Capture the cell that displays the provided text and extract its [X, Y] central coordinate. 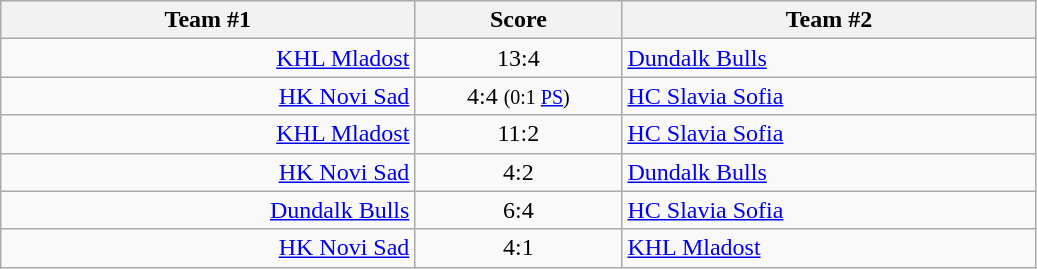
Score [518, 20]
4:4 (0:1 PS) [518, 96]
13:4 [518, 58]
6:4 [518, 210]
Team #2 [829, 20]
11:2 [518, 134]
4:1 [518, 248]
Team #1 [208, 20]
4:2 [518, 172]
